Output the (x, y) coordinate of the center of the cell containing the given text.  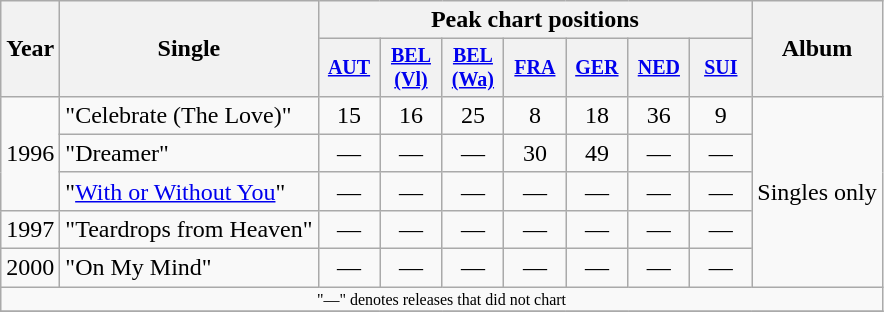
AUT (349, 68)
"—" denotes releases that did not chart (442, 299)
8 (535, 115)
"With or Without You" (189, 191)
Singles only (817, 191)
"On My Mind" (189, 268)
18 (597, 115)
GER (597, 68)
BEL(Wa) (473, 68)
2000 (30, 268)
NED (659, 68)
25 (473, 115)
Peak chart positions (535, 20)
SUI (721, 68)
49 (597, 153)
"Celebrate (The Love)" (189, 115)
Single (189, 49)
1996 (30, 153)
"Teardrops from Heaven" (189, 229)
FRA (535, 68)
Album (817, 49)
BEL(Vl) (411, 68)
15 (349, 115)
9 (721, 115)
36 (659, 115)
16 (411, 115)
Year (30, 49)
30 (535, 153)
1997 (30, 229)
"Dreamer" (189, 153)
